Pinpoint the cell where the given text exists, returning its [x, y] midpoint coordinate. 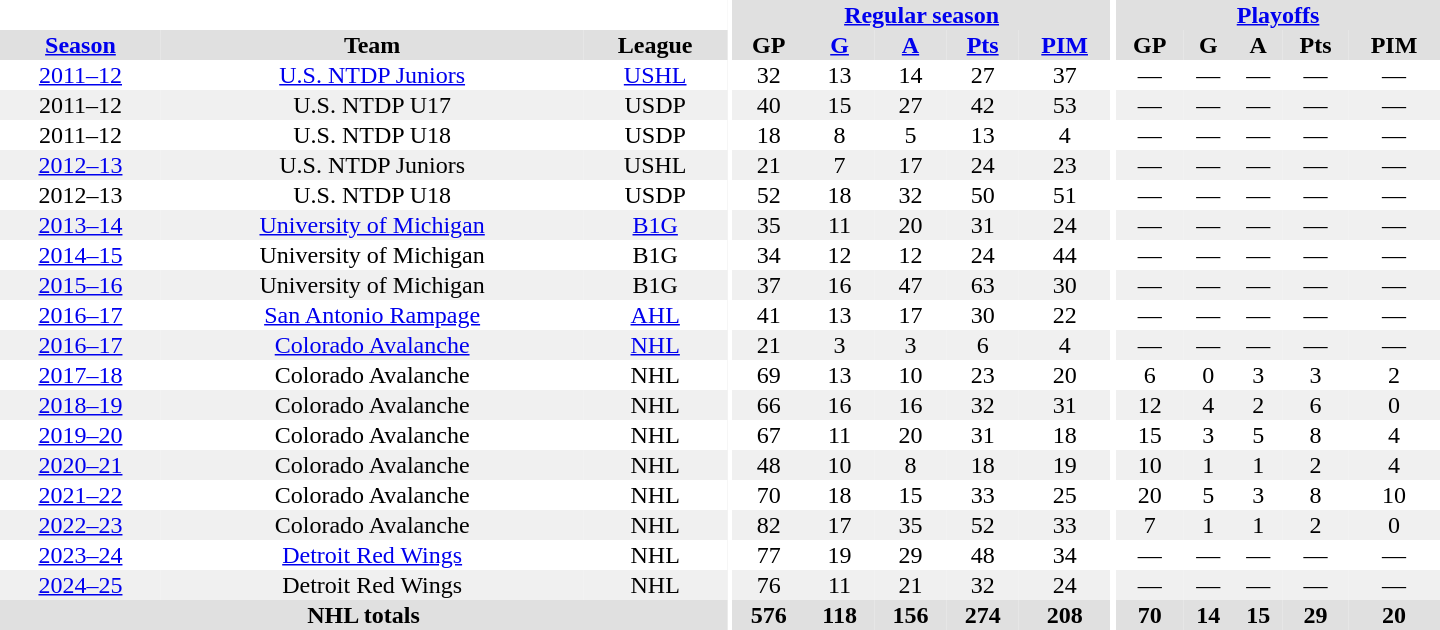
25 [1065, 495]
Team [372, 45]
66 [769, 405]
2021–22 [80, 495]
Playoffs [1278, 15]
2013–14 [80, 225]
League [655, 45]
51 [1065, 195]
2014–15 [80, 255]
San Antonio Rampage [372, 315]
208 [1065, 615]
2019–20 [80, 435]
U.S. NTDP U17 [372, 105]
42 [983, 105]
2015–16 [80, 285]
NHL totals [364, 615]
63 [983, 285]
118 [840, 615]
2017–18 [80, 375]
Season [80, 45]
AHL [655, 315]
2023–24 [80, 555]
576 [769, 615]
44 [1065, 255]
156 [910, 615]
47 [910, 285]
82 [769, 525]
Regular season [922, 15]
50 [983, 195]
67 [769, 435]
2020–21 [80, 465]
274 [983, 615]
69 [769, 375]
2024–25 [80, 585]
41 [769, 315]
53 [1065, 105]
2022–23 [80, 525]
2018–19 [80, 405]
76 [769, 585]
40 [769, 105]
22 [1065, 315]
77 [769, 555]
